For the text-containing cell, return its midpoint in [x, y] coordinate format. 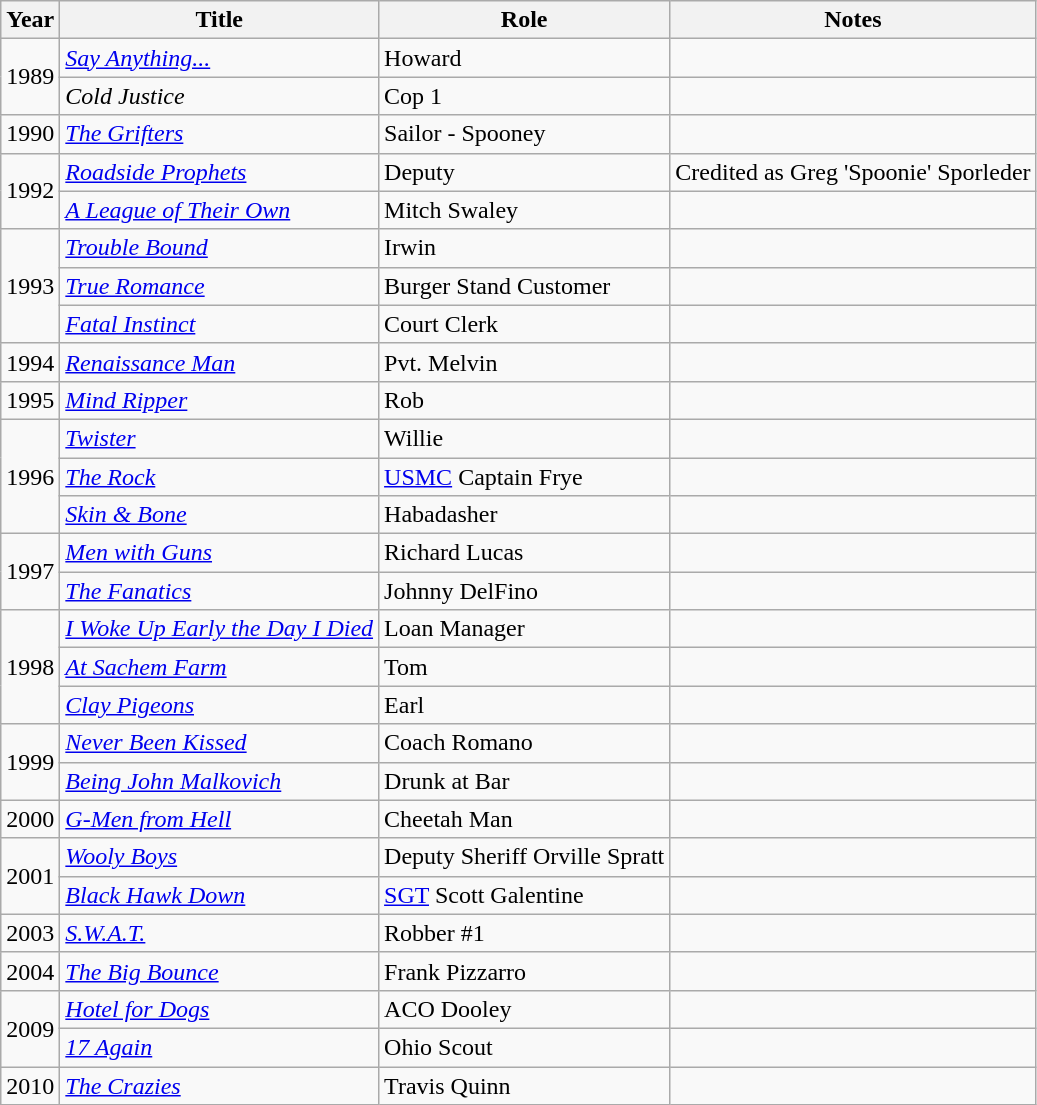
The Big Bounce [220, 971]
Hotel for Dogs [220, 1009]
Being John Malkovich [220, 781]
Coach Romano [524, 743]
G-Men from Hell [220, 819]
SGT Scott Galentine [524, 895]
Black Hawk Down [220, 895]
Twister [220, 438]
Title [220, 20]
1996 [30, 476]
1989 [30, 77]
Men with Guns [220, 553]
Burger Stand Customer [524, 286]
Deputy Sheriff Orville Spratt [524, 857]
1998 [30, 667]
Cheetah Man [524, 819]
Role [524, 20]
Ohio Scout [524, 1047]
True Romance [220, 286]
Credited as Greg 'Spoonie' Sporleder [853, 172]
ACO Dooley [524, 1009]
Earl [524, 705]
Wooly Boys [220, 857]
Cop 1 [524, 96]
USMC Captain Frye [524, 477]
Richard Lucas [524, 553]
2004 [30, 971]
2001 [30, 876]
Trouble Bound [220, 248]
Pvt. Melvin [524, 362]
Drunk at Bar [524, 781]
Irwin [524, 248]
Year [30, 20]
Sailor - Spooney [524, 134]
Fatal Instinct [220, 324]
Renaissance Man [220, 362]
Tom [524, 667]
2003 [30, 933]
Cold Justice [220, 96]
Court Clerk [524, 324]
Say Anything... [220, 58]
Johnny DelFino [524, 591]
Loan Manager [524, 629]
1999 [30, 762]
2009 [30, 1028]
Robber #1 [524, 933]
Habadasher [524, 515]
1990 [30, 134]
1995 [30, 400]
Mitch Swaley [524, 210]
Roadside Prophets [220, 172]
Travis Quinn [524, 1085]
Notes [853, 20]
Skin & Bone [220, 515]
1992 [30, 191]
1994 [30, 362]
1997 [30, 572]
Rob [524, 400]
Never Been Kissed [220, 743]
1993 [30, 286]
A League of Their Own [220, 210]
Mind Ripper [220, 400]
2000 [30, 819]
2010 [30, 1085]
The Crazies [220, 1085]
I Woke Up Early the Day I Died [220, 629]
S.W.A.T. [220, 933]
Willie [524, 438]
Deputy [524, 172]
Clay Pigeons [220, 705]
Howard [524, 58]
Frank Pizzarro [524, 971]
The Rock [220, 477]
The Grifters [220, 134]
17 Again [220, 1047]
The Fanatics [220, 591]
At Sachem Farm [220, 667]
